Capture the cell that displays the provided text and extract its [X, Y] central coordinate. 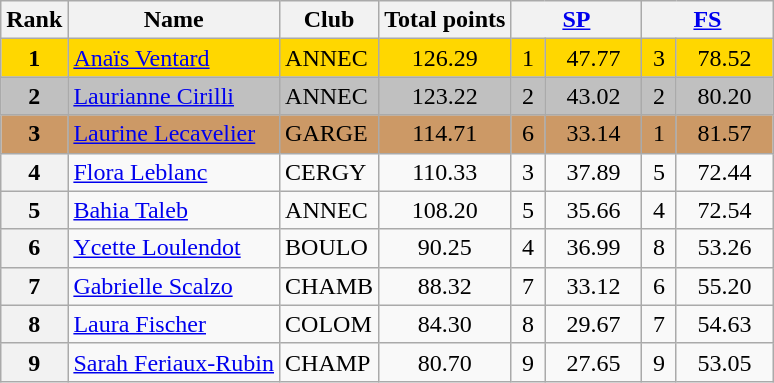
GARGE [330, 134]
54.63 [724, 324]
90.25 [445, 248]
SP [576, 20]
88.32 [445, 286]
108.20 [445, 210]
Gabrielle Scalzo [174, 286]
Sarah Feriaux-Rubin [174, 362]
81.57 [724, 134]
COLOM [330, 324]
114.71 [445, 134]
Bahia Taleb [174, 210]
110.33 [445, 172]
27.65 [594, 362]
Rank [34, 20]
84.30 [445, 324]
BOULO [330, 248]
72.54 [724, 210]
123.22 [445, 96]
47.77 [594, 58]
CHAMP [330, 362]
126.29 [445, 58]
37.89 [594, 172]
CERGY [330, 172]
55.20 [724, 286]
Ycette Loulendot [174, 248]
Anaïs Ventard [174, 58]
Laura Fischer [174, 324]
80.20 [724, 96]
Name [174, 20]
80.70 [445, 362]
53.26 [724, 248]
Flora Leblanc [174, 172]
43.02 [594, 96]
35.66 [594, 210]
CHAMB [330, 286]
FS [708, 20]
Laurine Lecavelier [174, 134]
Club [330, 20]
53.05 [724, 362]
Laurianne Cirilli [174, 96]
33.12 [594, 286]
78.52 [724, 58]
33.14 [594, 134]
29.67 [594, 324]
72.44 [724, 172]
Total points [445, 20]
36.99 [594, 248]
